For the text-containing cell, return its midpoint in [X, Y] coordinate format. 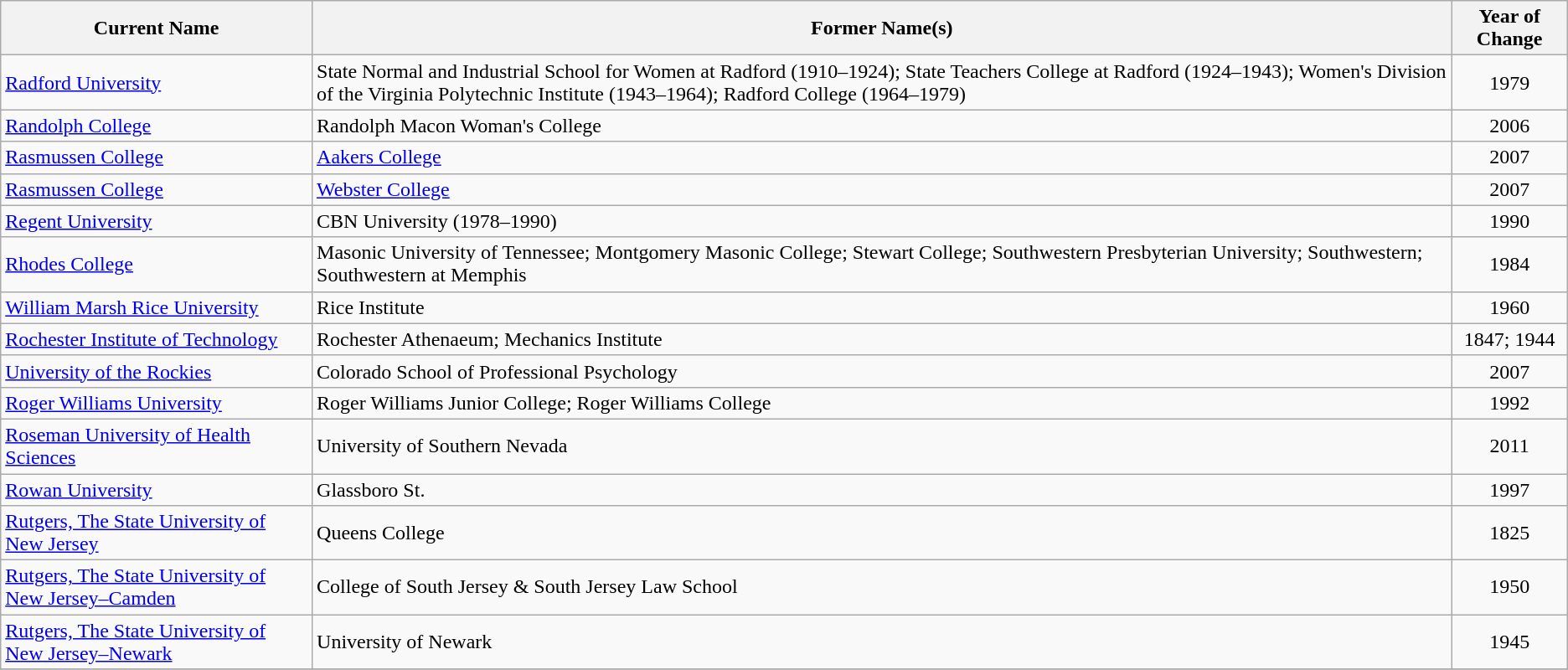
College of South Jersey & South Jersey Law School [883, 588]
Radford University [157, 82]
Rowan University [157, 490]
Year of Change [1509, 28]
Queens College [883, 533]
Rhodes College [157, 265]
Colorado School of Professional Psychology [883, 371]
1992 [1509, 403]
University of Newark [883, 642]
Roger Williams University [157, 403]
1979 [1509, 82]
2006 [1509, 126]
Former Name(s) [883, 28]
University of the Rockies [157, 371]
CBN University (1978–1990) [883, 221]
University of Southern Nevada [883, 446]
1847; 1944 [1509, 339]
Roseman University of Health Sciences [157, 446]
Randolph Macon Woman's College [883, 126]
Webster College [883, 189]
1950 [1509, 588]
Rice Institute [883, 307]
1990 [1509, 221]
Aakers College [883, 157]
William Marsh Rice University [157, 307]
Glassboro St. [883, 490]
1997 [1509, 490]
Randolph College [157, 126]
Regent University [157, 221]
1960 [1509, 307]
1825 [1509, 533]
Rochester Athenaeum; Mechanics Institute [883, 339]
Rutgers, The State University of New Jersey–Newark [157, 642]
Rutgers, The State University of New Jersey–Camden [157, 588]
2011 [1509, 446]
Roger Williams Junior College; Roger Williams College [883, 403]
1945 [1509, 642]
Current Name [157, 28]
Rutgers, The State University of New Jersey [157, 533]
Rochester Institute of Technology [157, 339]
1984 [1509, 265]
